Provide the (X, Y) coordinate of the cell's center where the given text is located.  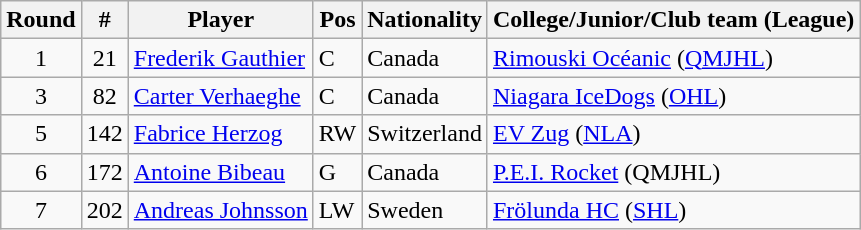
EV Zug (NLA) (673, 134)
P.E.I. Rocket (QMJHL) (673, 172)
142 (104, 134)
7 (41, 210)
Antoine Bibeau (220, 172)
Carter Verhaeghe (220, 96)
21 (104, 58)
Sweden (425, 210)
Nationality (425, 20)
Round (41, 20)
Pos (337, 20)
Niagara IceDogs (OHL) (673, 96)
Frederik Gauthier (220, 58)
202 (104, 210)
Player (220, 20)
5 (41, 134)
Frölunda HC (SHL) (673, 210)
3 (41, 96)
6 (41, 172)
G (337, 172)
College/Junior/Club team (League) (673, 20)
Andreas Johnsson (220, 210)
# (104, 20)
Switzerland (425, 134)
1 (41, 58)
Fabrice Herzog (220, 134)
RW (337, 134)
172 (104, 172)
Rimouski Océanic (QMJHL) (673, 58)
LW (337, 210)
82 (104, 96)
